Locate the cell with the specified text and output its (X, Y) center coordinate. 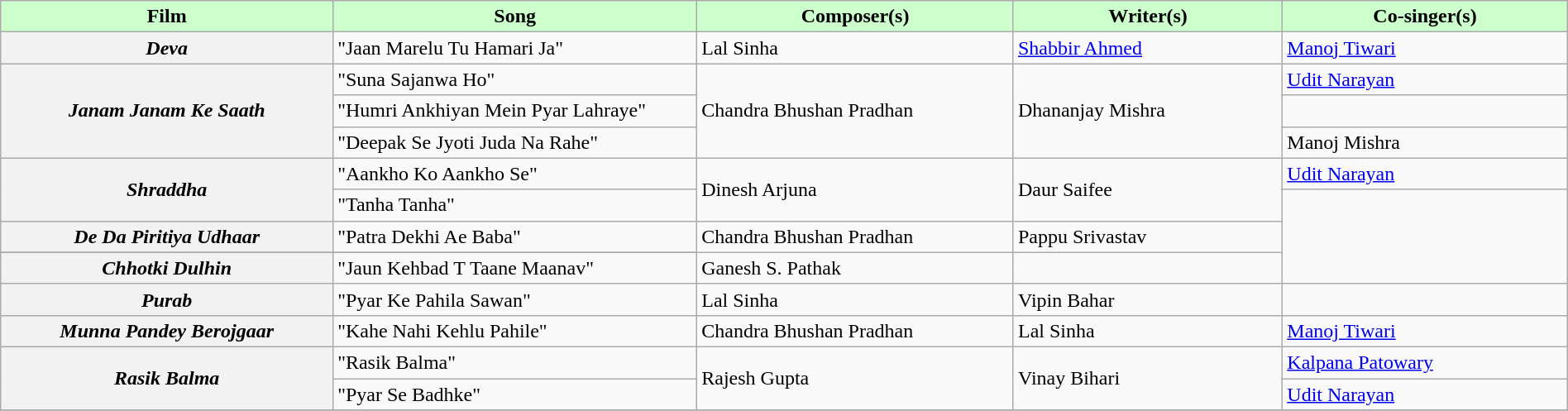
Writer(s) (1148, 17)
Dhananjay Mishra (1148, 111)
"Pyar Ke Pahila Sawan" (515, 299)
Rajesh Gupta (855, 378)
Dinesh Arjuna (855, 189)
Daur Saifee (1148, 189)
"Aankho Ko Aankho Se" (515, 174)
"Jaan Marelu Tu Hamari Ja" (515, 48)
"Patra Dekhi Ae Baba" (515, 237)
"Deepak Se Jyoti Juda Na Rahe" (515, 142)
Vipin Bahar (1148, 299)
Munna Pandey Berojgaar (167, 331)
"Kahe Nahi Kehlu Pahile" (515, 331)
Shraddha (167, 189)
Film (167, 17)
Kalpana Patowary (1425, 362)
Purab (167, 299)
Ganesh S. Pathak (855, 268)
Manoj Mishra (1425, 142)
"Tanha Tanha" (515, 205)
Rasik Balma (167, 378)
"Rasik Balma" (515, 362)
Composer(s) (855, 17)
Janam Janam Ke Saath (167, 111)
"Humri Ankhiyan Mein Pyar Lahraye" (515, 111)
Vinay Bihari (1148, 378)
"Pyar Se Badhke" (515, 394)
Song (515, 17)
Chhotki Dulhin (167, 268)
Pappu Srivastav (1148, 237)
Deva (167, 48)
De Da Piritiya Udhaar (167, 237)
"Suna Sajanwa Ho" (515, 79)
Co-singer(s) (1425, 17)
Shabbir Ahmed (1148, 48)
"Jaun Kehbad T Taane Maanav" (515, 268)
